Search for the cell housing the specified text and yield its (X, Y) center coordinate. 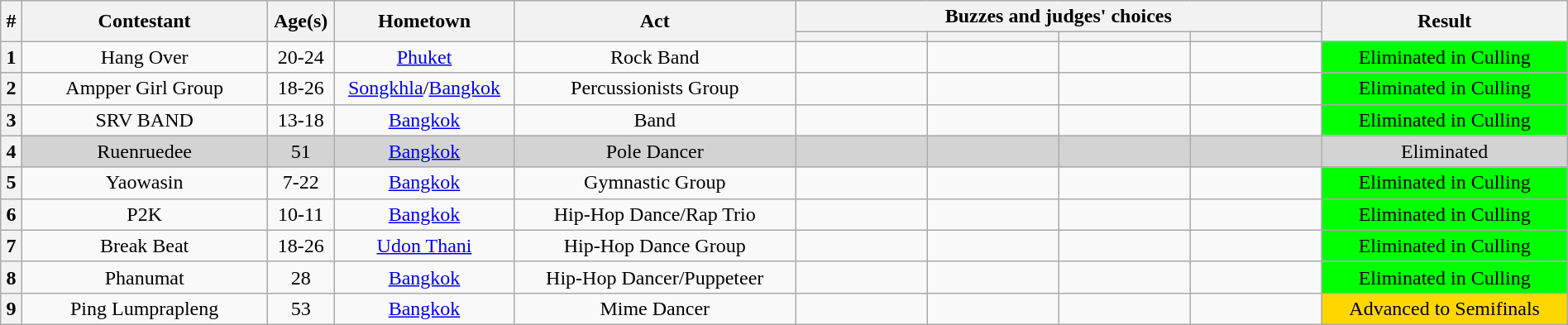
Yaowasin (144, 183)
Result (1444, 22)
51 (301, 151)
10-11 (301, 214)
Band (655, 120)
Phanumat (144, 277)
Percussionists Group (655, 88)
P2K (144, 214)
Pole Dancer (655, 151)
Ampper Girl Group (144, 88)
20-24 (301, 57)
Act (655, 22)
53 (301, 308)
Advanced to Semifinals (1444, 308)
Hip-Hop Dance/Rap Trio (655, 214)
28 (301, 277)
2 (12, 88)
3 (12, 120)
8 (12, 277)
Break Beat (144, 246)
7 (12, 246)
4 (12, 151)
Songkhla/Bangkok (424, 88)
6 (12, 214)
Ruenruedee (144, 151)
# (12, 22)
Eliminated (1444, 151)
Mime Dancer (655, 308)
9 (12, 308)
Gymnastic Group (655, 183)
Phuket (424, 57)
Buzzes and judges' choices (1059, 17)
5 (12, 183)
1 (12, 57)
Age(s) (301, 22)
Rock Band (655, 57)
Udon Thani (424, 246)
Contestant (144, 22)
13-18 (301, 120)
SRV BAND (144, 120)
Hip-Hop Dance Group (655, 246)
Hometown (424, 22)
7-22 (301, 183)
Ping Lumprapleng (144, 308)
Hang Over (144, 57)
Hip-Hop Dancer/Puppeteer (655, 277)
